Identify which cell holds the provided text, then report its [x, y] central coordinate. 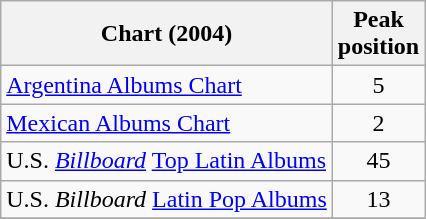
2 [378, 123]
Argentina Albums Chart [167, 85]
5 [378, 85]
45 [378, 161]
Mexican Albums Chart [167, 123]
Peakposition [378, 34]
U.S. Billboard Top Latin Albums [167, 161]
U.S. Billboard Latin Pop Albums [167, 199]
Chart (2004) [167, 34]
13 [378, 199]
